Provide the [x, y] coordinate of the cell's center where the given text is located.  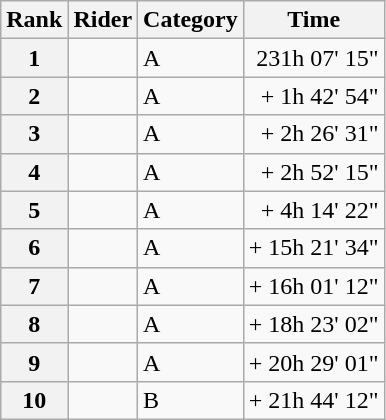
5 [34, 210]
8 [34, 324]
+ 18h 23' 02" [314, 324]
6 [34, 248]
+ 21h 44' 12" [314, 400]
3 [34, 134]
2 [34, 96]
+ 16h 01' 12" [314, 286]
+ 1h 42' 54" [314, 96]
+ 20h 29' 01" [314, 362]
7 [34, 286]
Category [191, 20]
Rider [103, 20]
9 [34, 362]
4 [34, 172]
+ 2h 26' 31" [314, 134]
231h 07' 15" [314, 58]
1 [34, 58]
Time [314, 20]
Rank [34, 20]
+ 15h 21' 34" [314, 248]
B [191, 400]
+ 2h 52' 15" [314, 172]
10 [34, 400]
+ 4h 14' 22" [314, 210]
